Locate the cell with the specified text and output its (x, y) center coordinate. 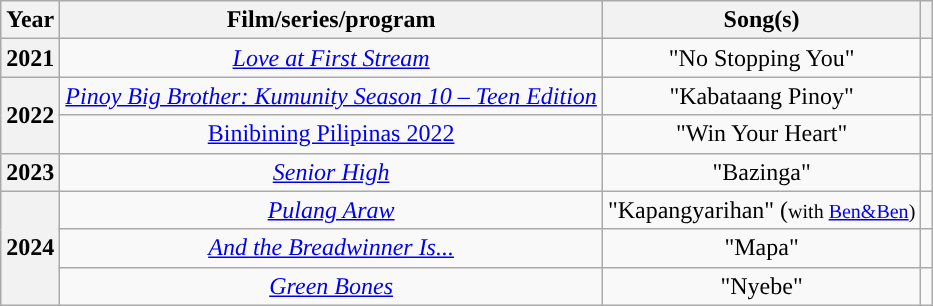
2024 (30, 248)
"Kabataang Pinoy" (761, 96)
Green Bones (332, 286)
"Kapangyarihan" (with Ben&Ben) (761, 210)
Love at First Stream (332, 58)
Senior High (332, 172)
Song(s) (761, 20)
And the Breadwinner Is... (332, 248)
"Win Your Heart" (761, 134)
"Nyebe" (761, 286)
Binibining Pilipinas 2022 (332, 134)
Year (30, 20)
2022 (30, 115)
Pinoy Big Brother: Kumunity Season 10 – Teen Edition (332, 96)
Pulang Araw (332, 210)
"No Stopping You" (761, 58)
"Bazinga" (761, 172)
"Mapa" (761, 248)
Film/series/program (332, 20)
2021 (30, 58)
2023 (30, 172)
